Search for the cell housing the specified text and yield its (X, Y) center coordinate. 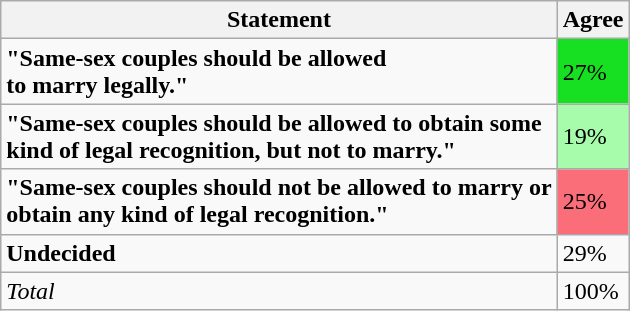
27% (593, 72)
Statement (279, 20)
29% (593, 253)
Total (279, 291)
19% (593, 136)
Agree (593, 20)
"Same-sex couples should be allowedto marry legally." (279, 72)
"Same-sex couples should not be allowed to marry orobtain any kind of legal recognition." (279, 202)
Undecided (279, 253)
100% (593, 291)
"Same-sex couples should be allowed to obtain somekind of legal recognition, but not to marry." (279, 136)
25% (593, 202)
